For the text-containing cell, return its midpoint in (x, y) coordinate format. 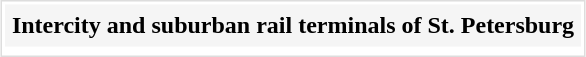
Intercity and suburban rail terminals of St. Petersburg (292, 25)
